Determine the [x, y] coordinate at the center of the cell enclosing the given text.  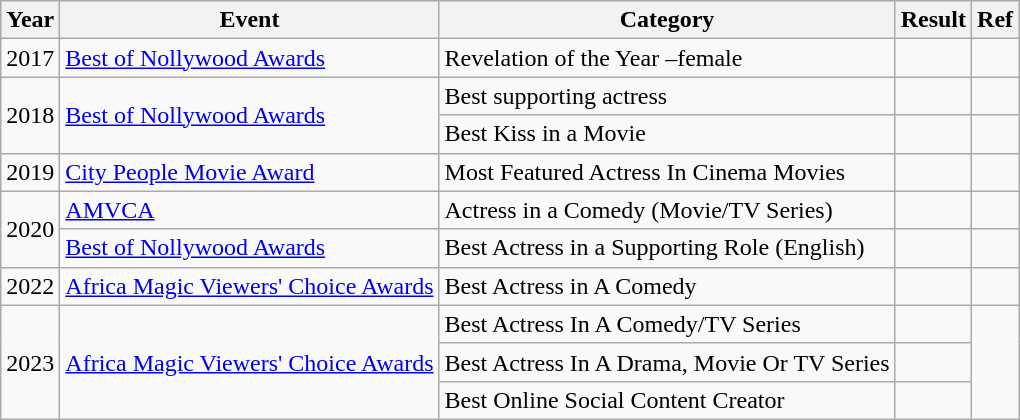
Best Online Social Content Creator [667, 400]
Event [250, 20]
Most Featured Actress In Cinema Movies [667, 172]
Best Actress In A Comedy/TV Series [667, 324]
2020 [30, 229]
2018 [30, 115]
Best Actress in a Supporting Role (English) [667, 248]
2017 [30, 58]
2019 [30, 172]
Result [933, 20]
Best Actress In A Drama, Movie Or TV Series [667, 362]
2022 [30, 286]
Year [30, 20]
2023 [30, 362]
Category [667, 20]
Revelation of the Year –female [667, 58]
Best supporting actress [667, 96]
Best Actress in A Comedy [667, 286]
Best Kiss in a Movie [667, 134]
Ref [996, 20]
AMVCA [250, 210]
Actress in a Comedy (Movie/TV Series) [667, 210]
City People Movie Award [250, 172]
